Scan for the cell matching the given text and deliver its (X, Y) coordinate at center. 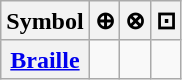
⊗ (136, 21)
⊡ (166, 21)
Braille (45, 59)
⊕ (104, 21)
Symbol (45, 21)
